Determine the [x, y] coordinate at the center of the cell enclosing the given text.  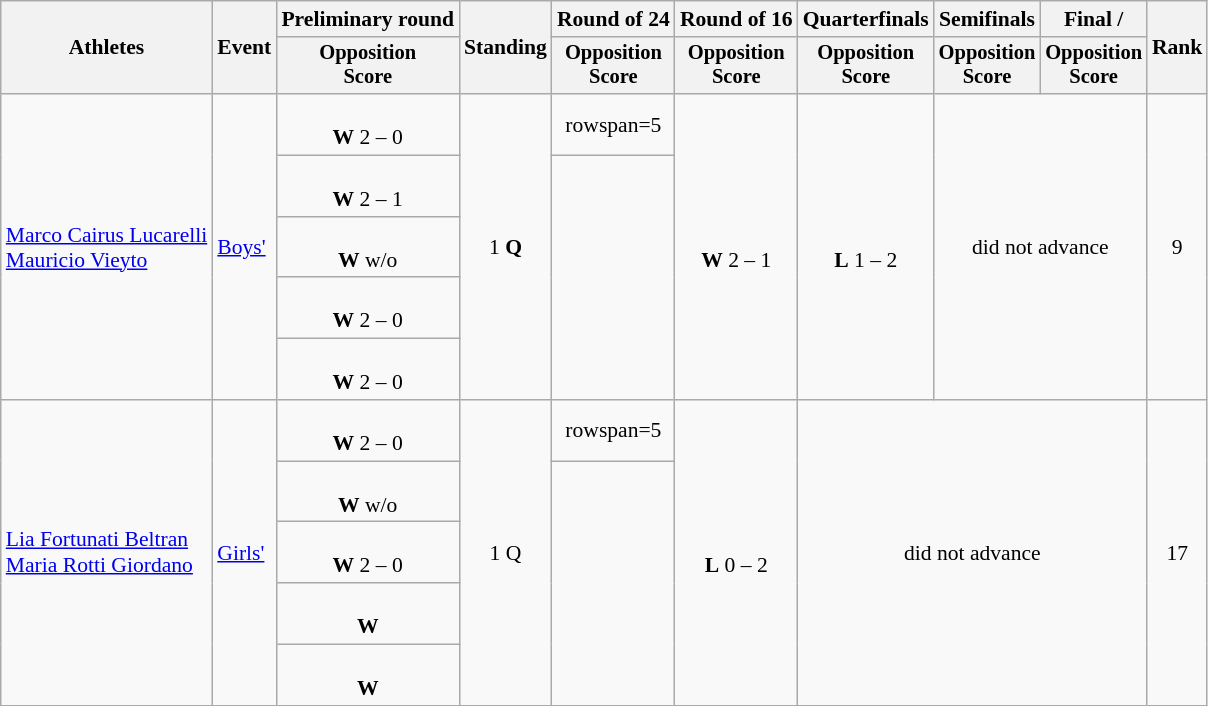
17 [1178, 553]
9 [1178, 247]
Boys' [244, 247]
L 0 – 2 [736, 553]
Round of 24 [614, 19]
Preliminary round [368, 19]
Quarterfinals [866, 19]
L 1 – 2 [866, 247]
Lia Fortunati BeltranMaria Rotti Giordano [107, 553]
Standing [506, 48]
Athletes [107, 48]
Semifinals [988, 19]
Event [244, 48]
Round of 16 [736, 19]
Girls' [244, 553]
Final / [1094, 19]
Rank [1178, 48]
Marco Cairus LucarelliMauricio Vieyto [107, 247]
